Detect which cell encompasses the target text, then output its (X, Y) center coordinate. 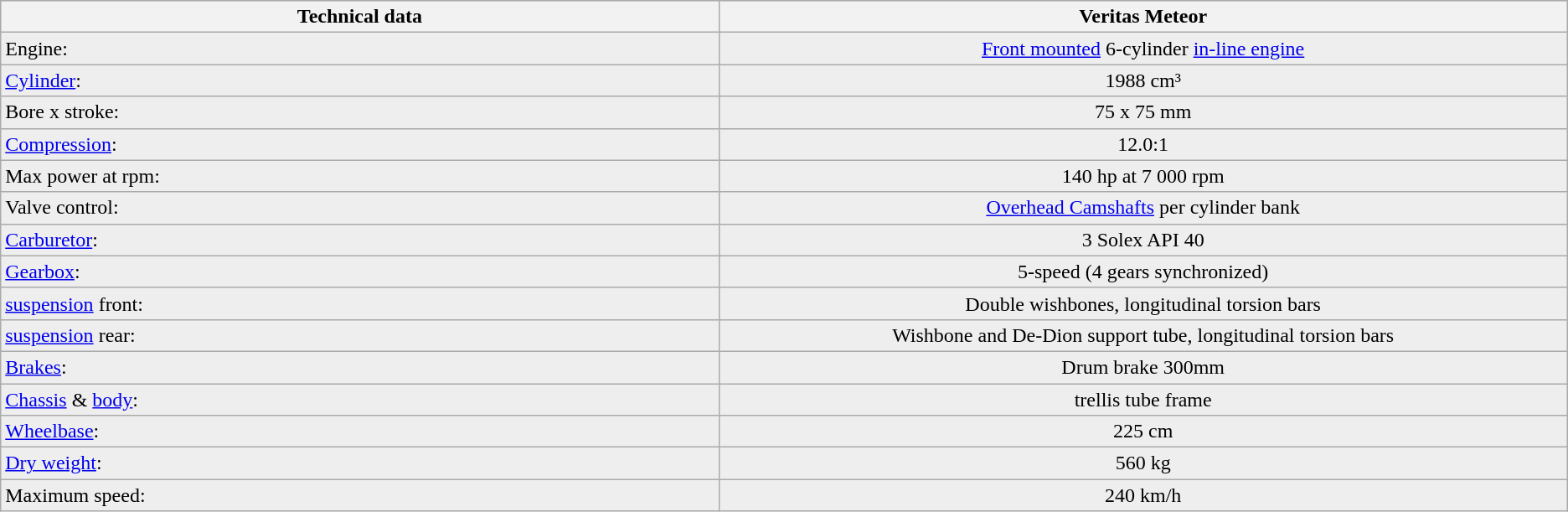
Dry weight: (360, 463)
560 kg (1142, 463)
3 Solex API 40 (1142, 240)
Front mounted 6-cylinder in-line engine (1142, 49)
Overhead Camshafts per cylinder bank (1142, 208)
225 cm (1142, 432)
12.0:1 (1142, 144)
Drum brake 300mm (1142, 367)
Double wishbones, longitudinal torsion bars (1142, 303)
suspension rear: (360, 335)
Cylinder: (360, 80)
75 x 75 mm (1142, 112)
Brakes: (360, 367)
5-speed (4 gears synchronized) (1142, 272)
Engine: (360, 49)
Maximum speed: (360, 495)
suspension front: (360, 303)
trellis tube frame (1142, 400)
140 hp at 7 000 rpm (1142, 176)
Chassis & body: (360, 400)
Wheelbase: (360, 432)
240 km/h (1142, 495)
Technical data (360, 17)
Bore x stroke: (360, 112)
Wishbone and De-Dion support tube, longitudinal torsion bars (1142, 335)
Max power at rpm: (360, 176)
Veritas Meteor (1142, 17)
Valve control: (360, 208)
Gearbox: (360, 272)
Compression: (360, 144)
1988 cm³ (1142, 80)
Carburetor: (360, 240)
